Search for the cell housing the specified text and yield its [X, Y] center coordinate. 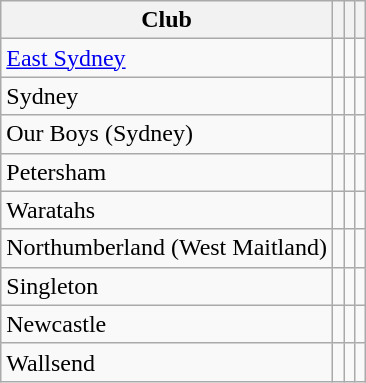
East Sydney [167, 58]
Singleton [167, 286]
Northumberland (West Maitland) [167, 248]
Waratahs [167, 210]
Club [167, 20]
Wallsend [167, 362]
Our Boys (Sydney) [167, 134]
Petersham [167, 172]
Sydney [167, 96]
Newcastle [167, 324]
